Locate the cell with the specified text and output its (X, Y) center coordinate. 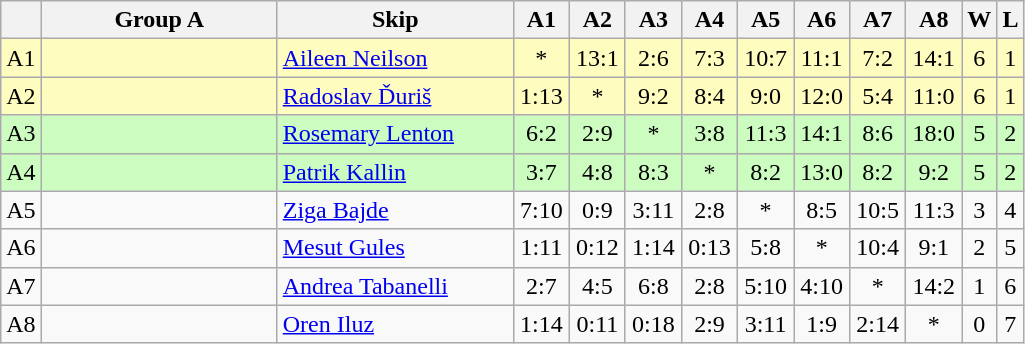
Group A (159, 20)
1:11 (541, 248)
11:0 (934, 96)
Patrik Kallin (395, 172)
9:0 (766, 96)
12:0 (822, 96)
8:6 (878, 134)
Radoslav Ďuriš (395, 96)
7:2 (878, 58)
3 (980, 210)
9:1 (934, 248)
6:8 (653, 286)
2:14 (878, 324)
6:2 (541, 134)
W (980, 20)
Rosemary Lenton (395, 134)
7:3 (709, 58)
10:7 (766, 58)
18:0 (934, 134)
Skip (395, 20)
L (1010, 20)
11:1 (822, 58)
0:11 (597, 324)
4:8 (597, 172)
Ziga Bajde (395, 210)
3:8 (709, 134)
2:7 (541, 286)
13:0 (822, 172)
2:6 (653, 58)
0 (980, 324)
5:4 (878, 96)
13:1 (597, 58)
4:5 (597, 286)
8:5 (822, 210)
0:9 (597, 210)
Aileen Neilson (395, 58)
3:7 (541, 172)
4 (1010, 210)
10:5 (878, 210)
7:10 (541, 210)
5:8 (766, 248)
Oren Iluz (395, 324)
Andrea Tabanelli (395, 286)
14:2 (934, 286)
0:13 (709, 248)
7 (1010, 324)
8:4 (709, 96)
5:10 (766, 286)
10:4 (878, 248)
8:3 (653, 172)
4:10 (822, 286)
Mesut Gules (395, 248)
0:18 (653, 324)
1:9 (822, 324)
0:12 (597, 248)
1:13 (541, 96)
